Return [x, y] of the center of cell containing provided text 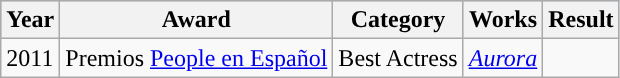
Aurora [503, 58]
Award [196, 20]
Premios People en Español [196, 58]
Works [503, 20]
2011 [30, 58]
Category [398, 20]
Year [30, 20]
Result [581, 20]
Best Actress [398, 58]
